Locate the cell with the specified text and output its (x, y) center coordinate. 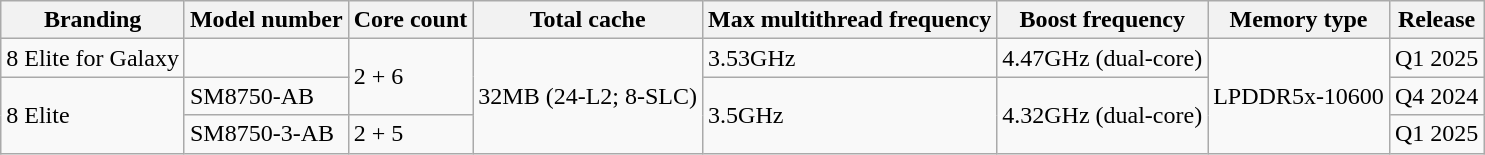
Q4 2024 (1436, 96)
2 + 6 (410, 77)
4.47GHz (dual-core) (1102, 58)
Total cache (588, 20)
Boost frequency (1102, 20)
Branding (93, 20)
Release (1436, 20)
SM8750-3-AB (266, 134)
Model number (266, 20)
3.53GHz (850, 58)
Memory type (1299, 20)
3.5GHz (850, 115)
4.32GHz (dual-core) (1102, 115)
Core count (410, 20)
LPDDR5x-10600 (1299, 96)
8 Elite (93, 115)
32MB (24-L2; 8-SLC) (588, 96)
8 Elite for Galaxy (93, 58)
SM8750-AB (266, 96)
2 + 5 (410, 134)
Max multithread frequency (850, 20)
